Capture the cell that displays the provided text and extract its [X, Y] central coordinate. 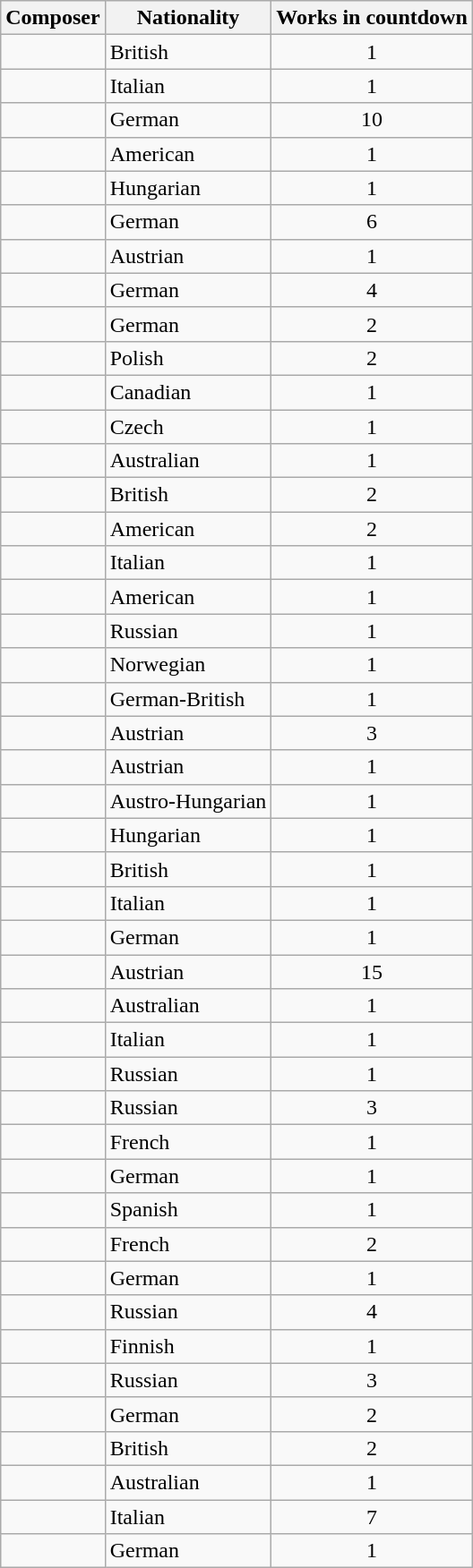
Nationality [188, 18]
7 [372, 1517]
15 [372, 971]
Finnish [188, 1346]
Spanish [188, 1210]
German-British [188, 699]
Works in countdown [372, 18]
Austro-Hungarian [188, 801]
6 [372, 222]
Norwegian [188, 665]
Composer [53, 18]
Canadian [188, 392]
Polish [188, 358]
Czech [188, 427]
10 [372, 120]
